Identify which cell holds the provided text, then report its [x, y] central coordinate. 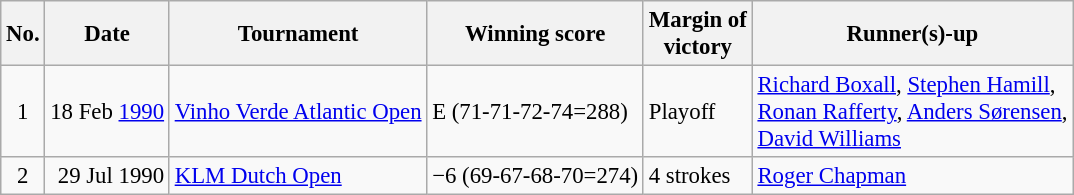
2 [23, 176]
Margin ofvictory [698, 34]
KLM Dutch Open [298, 176]
−6 (69-67-68-70=274) [536, 176]
E (71-71-72-74=288) [536, 112]
Date [107, 34]
Runner(s)-up [912, 34]
Winning score [536, 34]
Roger Chapman [912, 176]
Tournament [298, 34]
4 strokes [698, 176]
1 [23, 112]
No. [23, 34]
29 Jul 1990 [107, 176]
Vinho Verde Atlantic Open [298, 112]
Richard Boxall, Stephen Hamill, Ronan Rafferty, Anders Sørensen, David Williams [912, 112]
18 Feb 1990 [107, 112]
Playoff [698, 112]
